Output the (x, y) coordinate of the center of the cell containing the given text.  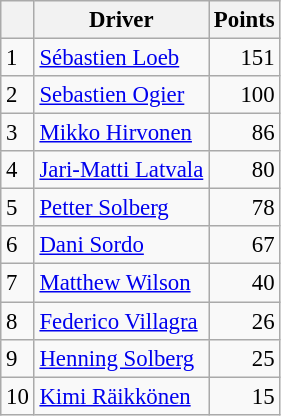
Henning Solberg (121, 358)
Petter Solberg (121, 208)
Jari-Matti Latvala (121, 170)
Sebastien Ogier (121, 95)
Matthew Wilson (121, 283)
8 (18, 321)
Mikko Hirvonen (121, 133)
26 (244, 321)
67 (244, 245)
4 (18, 170)
Kimi Räikkönen (121, 396)
100 (244, 95)
Federico Villagra (121, 321)
1 (18, 58)
10 (18, 396)
25 (244, 358)
7 (18, 283)
78 (244, 208)
Dani Sordo (121, 245)
Points (244, 20)
40 (244, 283)
3 (18, 133)
6 (18, 245)
5 (18, 208)
15 (244, 396)
80 (244, 170)
Sébastien Loeb (121, 58)
Driver (121, 20)
151 (244, 58)
86 (244, 133)
9 (18, 358)
2 (18, 95)
